Pinpoint the cell where the given text exists, returning its [x, y] midpoint coordinate. 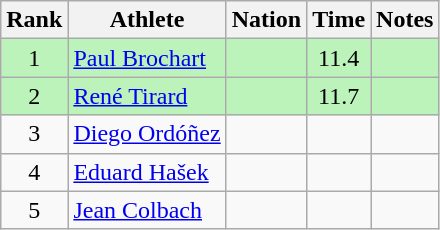
Notes [405, 20]
1 [34, 58]
Paul Brochart [147, 58]
11.4 [339, 58]
5 [34, 210]
Diego Ordóñez [147, 134]
Athlete [147, 20]
2 [34, 96]
11.7 [339, 96]
René Tirard [147, 96]
Rank [34, 20]
Time [339, 20]
3 [34, 134]
Nation [266, 20]
Jean Colbach [147, 210]
Eduard Hašek [147, 172]
4 [34, 172]
